For the text-containing cell, return its midpoint in [x, y] coordinate format. 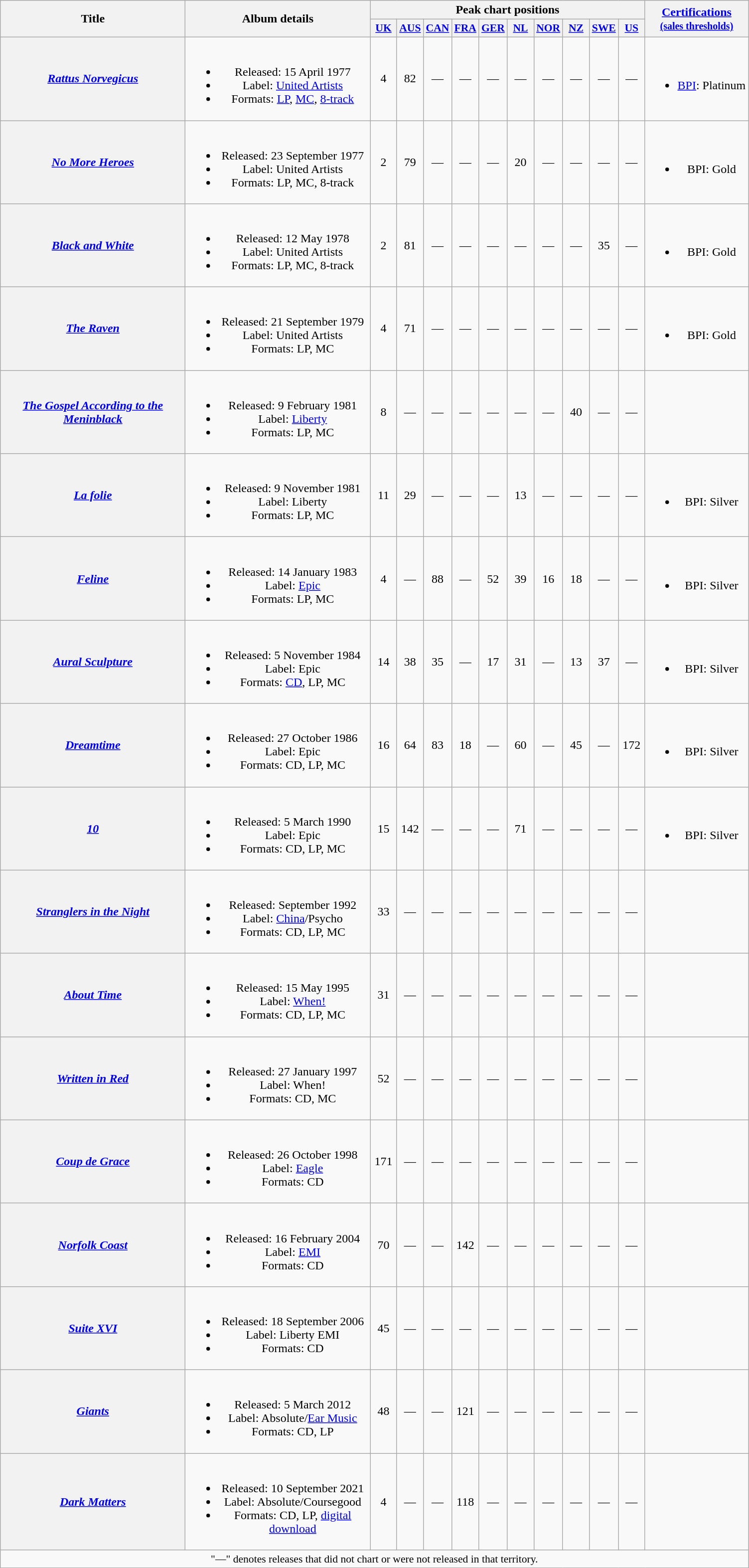
14 [384, 662]
Released: September 1992Label: China/PsychoFormats: CD, LP, MC [278, 911]
Giants [93, 1411]
10 [93, 829]
171 [384, 1162]
Album details [278, 19]
The Gospel According to the Meninblack [93, 412]
88 [438, 578]
Released: 27 January 1997Label: When!Formats: CD, MC [278, 1078]
NZ [576, 28]
Black and White [93, 245]
Feline [93, 578]
The Raven [93, 329]
Released: 15 May 1995Label: When!Formats: CD, LP, MC [278, 995]
Norfolk Coast [93, 1244]
Released: 18 September 2006Label: Liberty EMIFormats: CD [278, 1328]
Released: 12 May 1978Label: United ArtistsFormats: LP, MC, 8-track [278, 245]
NL [520, 28]
172 [632, 745]
US [632, 28]
GER [493, 28]
Suite XVI [93, 1328]
40 [576, 412]
70 [384, 1244]
Title [93, 19]
Released: 5 March 1990Label: EpicFormats: CD, LP, MC [278, 829]
Certifications(sales thresholds) [697, 19]
Aural Sculpture [93, 662]
82 [410, 79]
8 [384, 412]
81 [410, 245]
Released: 23 September 1977Label: United ArtistsFormats: LP, MC, 8-track [278, 163]
Released: 9 November 1981Label: LibertyFormats: LP, MC [278, 496]
33 [384, 911]
Released: 14 January 1983Label: EpicFormats: LP, MC [278, 578]
CAN [438, 28]
Released: 5 March 2012Label: Absolute/Ear MusicFormats: CD, LP [278, 1411]
79 [410, 163]
"—" denotes releases that did not chart or were not released in that territory. [375, 1559]
AUS [410, 28]
121 [465, 1411]
39 [520, 578]
BPI: Platinum [697, 79]
FRA [465, 28]
48 [384, 1411]
38 [410, 662]
29 [410, 496]
20 [520, 163]
64 [410, 745]
83 [438, 745]
Released: 9 February 1981Label: LibertyFormats: LP, MC [278, 412]
118 [465, 1501]
Written in Red [93, 1078]
UK [384, 28]
Dark Matters [93, 1501]
Released: 10 September 2021Label: Absolute/CoursegoodFormats: CD, LP, digital download [278, 1501]
No More Heroes [93, 163]
About Time [93, 995]
Released: 27 October 1986Label: EpicFormats: CD, LP, MC [278, 745]
37 [604, 662]
Released: 5 November 1984Label: EpicFormats: CD, LP, MC [278, 662]
La folie [93, 496]
17 [493, 662]
Released: 26 October 1998Label: EagleFormats: CD [278, 1162]
Released: 16 February 2004Label: EMIFormats: CD [278, 1244]
15 [384, 829]
NOR [548, 28]
Coup de Grace [93, 1162]
Released: 21 September 1979Label: United ArtistsFormats: LP, MC [278, 329]
SWE [604, 28]
Rattus Norvegicus [93, 79]
Dreamtime [93, 745]
Stranglers in the Night [93, 911]
Released: 15 April 1977Label: United ArtistsFormats: LP, MC, 8-track [278, 79]
60 [520, 745]
Peak chart positions [507, 10]
11 [384, 496]
